From the cell containing the given text, extract its center point as [X, Y] coordinate. 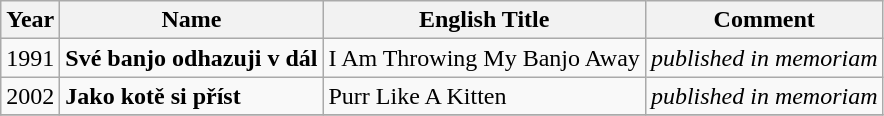
1991 [30, 58]
Své banjo odhazuji v dál [192, 58]
English Title [484, 20]
2002 [30, 96]
Purr Like A Kitten [484, 96]
Jako kotě si příst [192, 96]
I Am Throwing My Banjo Away [484, 58]
Comment [764, 20]
Name [192, 20]
Year [30, 20]
